Capture the cell that displays the provided text and extract its [X, Y] central coordinate. 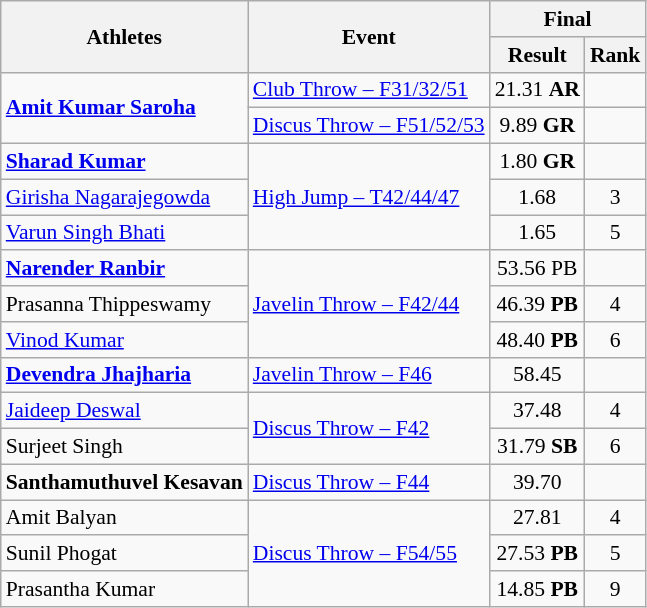
53.56 PB [538, 269]
58.45 [538, 375]
46.39 PB [538, 304]
37.48 [538, 411]
Amit Balyan [124, 518]
Discus Throw – F54/55 [369, 554]
1.68 [538, 197]
Devendra Jhajharia [124, 375]
Discus Throw – F44 [369, 482]
Rank [616, 55]
9 [616, 589]
21.31 AR [538, 90]
Vinod Kumar [124, 340]
27.81 [538, 518]
Athletes [124, 36]
31.79 SB [538, 447]
Discus Throw – F51/52/53 [369, 126]
Varun Singh Bhati [124, 233]
39.70 [538, 482]
Javelin Throw – F46 [369, 375]
Javelin Throw – F42/44 [369, 304]
Sunil Phogat [124, 554]
9.89 GR [538, 126]
1.65 [538, 233]
Amit Kumar Saroha [124, 108]
Final [568, 19]
Surjeet Singh [124, 447]
High Jump – T42/44/47 [369, 198]
27.53 PB [538, 554]
Event [369, 36]
1.80 GR [538, 162]
Result [538, 55]
Prasanna Thippeswamy [124, 304]
Prasantha Kumar [124, 589]
Club Throw – F31/32/51 [369, 90]
Sharad Kumar [124, 162]
48.40 PB [538, 340]
Narender Ranbir [124, 269]
Jaideep Deswal [124, 411]
Santhamuthuvel Kesavan [124, 482]
3 [616, 197]
14.85 PB [538, 589]
Discus Throw – F42 [369, 428]
Girisha Nagarajegowda [124, 197]
